Find where the given text appears and provide that cell's center as [X, Y] coordinate. 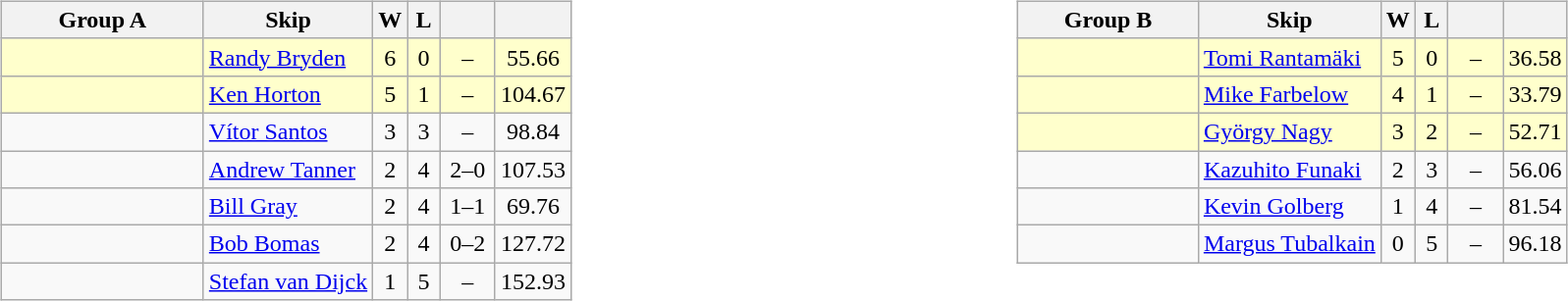
Margus Tubalkain [1289, 244]
Group A [102, 20]
Kazuhito Funaki [1289, 170]
0–2 [467, 244]
56.06 [1536, 170]
Andrew Tanner [288, 170]
1–1 [467, 207]
6 [391, 57]
Vítor Santos [288, 131]
Bill Gray [288, 207]
98.84 [532, 131]
127.72 [532, 244]
104.67 [532, 94]
Stefan van Dijck [288, 281]
69.76 [532, 207]
33.79 [1536, 94]
107.53 [532, 170]
Randy Bryden [288, 57]
Kevin Golberg [1289, 207]
81.54 [1536, 207]
2–0 [467, 170]
Mike Farbelow [1289, 94]
Ken Horton [288, 94]
Tomi Rantamäki [1289, 57]
Group B [1108, 20]
Bob Bomas [288, 244]
55.66 [532, 57]
152.93 [532, 281]
36.58 [1536, 57]
52.71 [1536, 131]
György Nagy [1289, 131]
96.18 [1536, 244]
